Find where the given text appears and provide that cell's center as [x, y] coordinate. 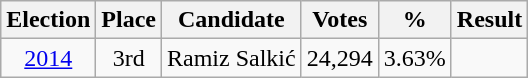
Ramiz Salkić [232, 58]
Votes [340, 20]
3.63% [414, 58]
Candidate [232, 20]
Result [489, 20]
Place [129, 20]
Election [48, 20]
3rd [129, 58]
24,294 [340, 58]
% [414, 20]
2014 [48, 58]
